Detect which cell encompasses the target text, then output its [X, Y] center coordinate. 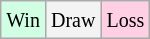
Draw [72, 20]
Loss [126, 20]
Win [24, 20]
